For the text-containing cell, return its midpoint in (X, Y) coordinate format. 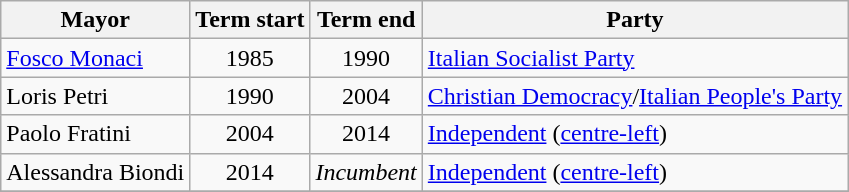
Term end (366, 20)
Fosco Monaci (96, 58)
Loris Petri (96, 96)
Term start (250, 20)
Party (634, 20)
Alessandra Biondi (96, 172)
Italian Socialist Party (634, 58)
1985 (250, 58)
Mayor (96, 20)
Incumbent (366, 172)
Christian Democracy/Italian People's Party (634, 96)
Paolo Fratini (96, 134)
